Output the (X, Y) coordinate of the center of the cell containing the given text.  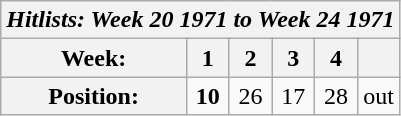
28 (336, 96)
4 (336, 58)
10 (208, 96)
Hitlists: Week 20 1971 to Week 24 1971 (200, 20)
Position: (94, 96)
Week: (94, 58)
17 (294, 96)
1 (208, 58)
3 (294, 58)
26 (250, 96)
2 (250, 58)
out (378, 96)
